Determine the (x, y) coordinate at the center of the cell enclosing the given text.  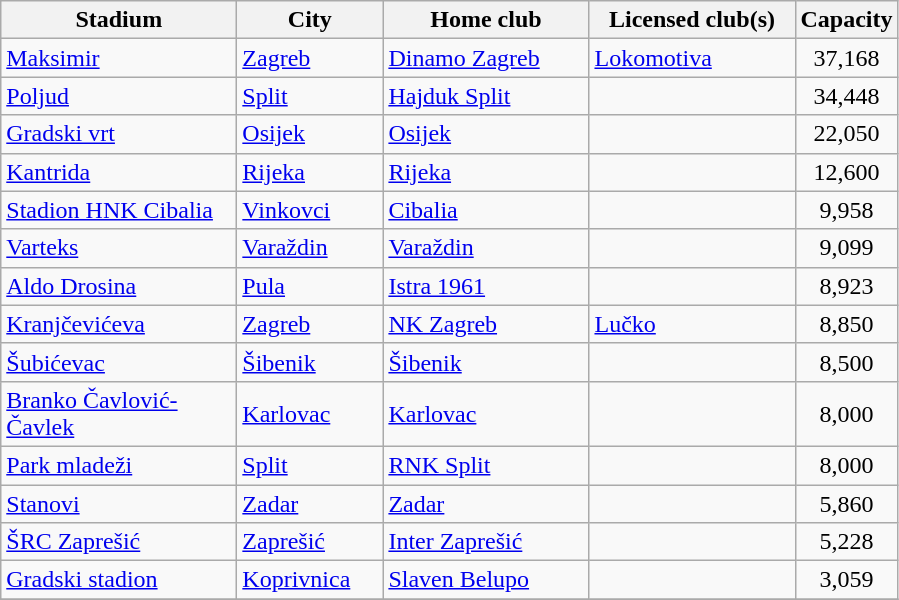
Vinkovci (310, 210)
Varteks (119, 248)
NK Zagreb (486, 324)
5,860 (846, 503)
Licensed club(s) (692, 20)
Kranjčevićeva (119, 324)
Inter Zaprešić (486, 542)
Koprivnica (310, 580)
Istra 1961 (486, 286)
9,958 (846, 210)
Lokomotiva (692, 58)
9,099 (846, 248)
37,168 (846, 58)
Home club (486, 20)
8,850 (846, 324)
5,228 (846, 542)
3,059 (846, 580)
RNK Split (486, 465)
Hajduk Split (486, 96)
Park mladeži (119, 465)
Kantrida (119, 172)
Capacity (846, 20)
Dinamo Zagreb (486, 58)
Gradski stadion (119, 580)
Stadion HNK Cibalia (119, 210)
Maksimir (119, 58)
City (310, 20)
Pula (310, 286)
12,600 (846, 172)
34,448 (846, 96)
Stanovi (119, 503)
22,050 (846, 134)
ŠRC Zaprešić (119, 542)
Aldo Drosina (119, 286)
Slaven Belupo (486, 580)
Stadium (119, 20)
Poljud (119, 96)
Cibalia (486, 210)
Lučko (692, 324)
Gradski vrt (119, 134)
Šubićevac (119, 362)
8,500 (846, 362)
Zaprešić (310, 542)
Branko Čavlović-Čavlek (119, 414)
8,923 (846, 286)
